Return the [X, Y] coordinate for the center point of the cell that contains the specified text.  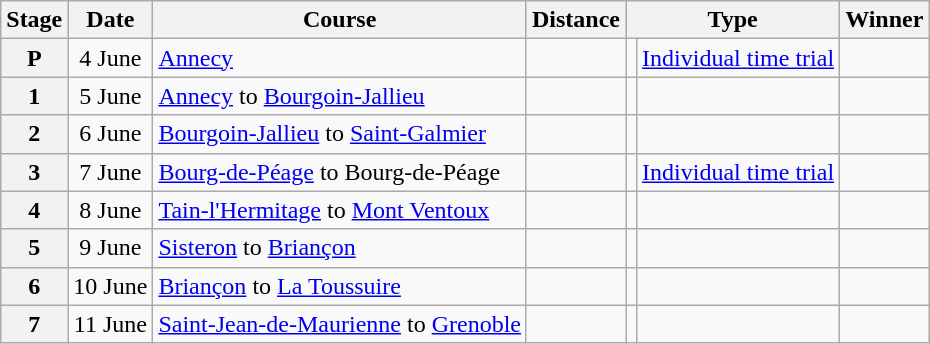
Course [340, 20]
4 June [110, 58]
Saint-Jean-de-Maurienne to Grenoble [340, 324]
4 [34, 210]
Bourg-de-Péage to Bourg-de-Péage [340, 172]
Winner [884, 20]
10 June [110, 286]
Distance [576, 20]
11 June [110, 324]
9 June [110, 248]
Type [733, 20]
3 [34, 172]
8 June [110, 210]
Sisteron to Briançon [340, 248]
2 [34, 134]
7 [34, 324]
Tain-l'Hermitage to Mont Ventoux [340, 210]
1 [34, 96]
Date [110, 20]
6 [34, 286]
Annecy to Bourgoin-Jallieu [340, 96]
P [34, 58]
7 June [110, 172]
5 [34, 248]
Annecy [340, 58]
6 June [110, 134]
5 June [110, 96]
Bourgoin-Jallieu to Saint-Galmier [340, 134]
Briançon to La Toussuire [340, 286]
Stage [34, 20]
